Output the [X, Y] coordinate of the center of the cell containing the given text.  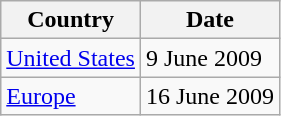
9 June 2009 [210, 58]
Europe [71, 96]
United States [71, 58]
16 June 2009 [210, 96]
Country [71, 20]
Date [210, 20]
